From the cell containing the given text, extract its center point as (X, Y) coordinate. 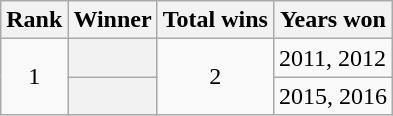
2011, 2012 (332, 58)
Years won (332, 20)
Total wins (215, 20)
Rank (34, 20)
Winner (112, 20)
2015, 2016 (332, 96)
1 (34, 77)
2 (215, 77)
